From the cell containing the given text, extract its center point as [x, y] coordinate. 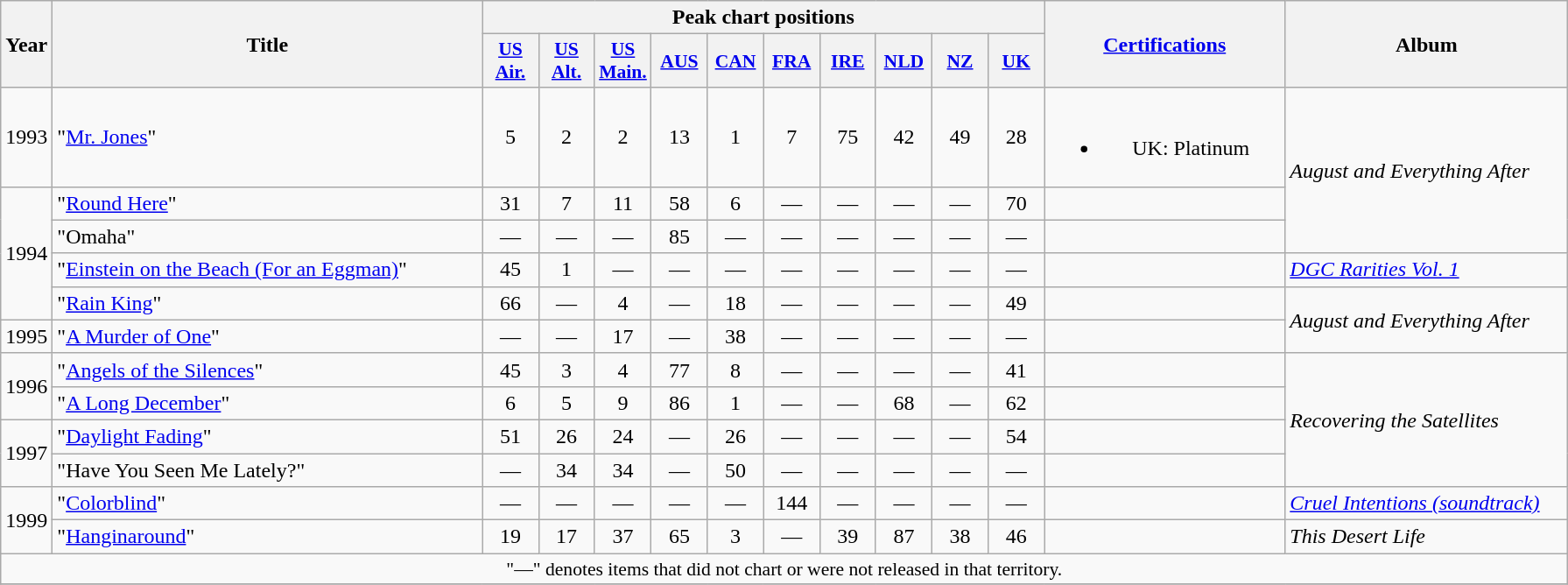
19 [510, 537]
18 [735, 303]
Cruel Intentions (soundtrack) [1427, 504]
"Einstein on the Beach (For an Eggman)" [268, 270]
65 [679, 537]
1999 [26, 520]
86 [679, 403]
"—" denotes items that did not chart or were not released in that territory. [784, 569]
11 [623, 203]
85 [679, 236]
IRE [847, 61]
1993 [26, 137]
UK: Platinum [1164, 137]
"Have You Seen Me Lately?" [268, 470]
77 [679, 370]
Year [26, 44]
28 [1016, 137]
NZ [960, 61]
70 [1016, 203]
8 [735, 370]
US Air. [510, 61]
"Omaha" [268, 236]
DGC Rarities Vol. 1 [1427, 270]
50 [735, 470]
41 [1016, 370]
AUS [679, 61]
62 [1016, 403]
Album [1427, 44]
"Daylight Fading" [268, 436]
24 [623, 436]
Certifications [1164, 44]
This Desert Life [1427, 537]
"Rain King" [268, 303]
87 [904, 537]
CAN [735, 61]
US Main. [623, 61]
Recovering the Satellites [1427, 419]
39 [847, 537]
54 [1016, 436]
37 [623, 537]
1994 [26, 253]
"Angels of the Silences" [268, 370]
Peak chart positions [763, 18]
66 [510, 303]
"A Murder of One" [268, 336]
9 [623, 403]
75 [847, 137]
58 [679, 203]
"Round Here" [268, 203]
"Colorblind" [268, 504]
13 [679, 137]
1996 [26, 386]
1995 [26, 336]
Title [268, 44]
31 [510, 203]
68 [904, 403]
1997 [26, 453]
UK [1016, 61]
NLD [904, 61]
42 [904, 137]
46 [1016, 537]
US Alt. [566, 61]
144 [791, 504]
"A Long December" [268, 403]
FRA [791, 61]
"Hanginaround" [268, 537]
51 [510, 436]
"Mr. Jones" [268, 137]
